Scan for the cell matching the given text and deliver its (X, Y) coordinate at center. 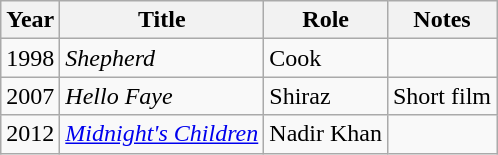
Shiraz (326, 96)
Role (326, 20)
Notes (442, 20)
Hello Faye (162, 96)
1998 (30, 58)
Title (162, 20)
2012 (30, 134)
Year (30, 20)
Short film (442, 96)
2007 (30, 96)
Midnight's Children (162, 134)
Shepherd (162, 58)
Nadir Khan (326, 134)
Cook (326, 58)
